Determine the [X, Y] coordinate at the center of the cell enclosing the given text.  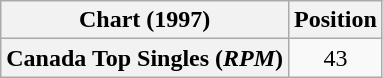
Position [336, 20]
Canada Top Singles (RPM) [145, 58]
43 [336, 58]
Chart (1997) [145, 20]
